From the cell containing the given text, extract its center point as [X, Y] coordinate. 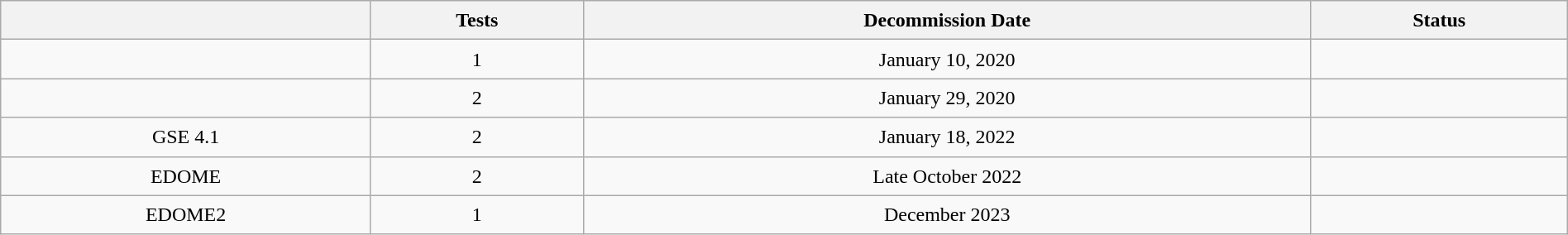
January 29, 2020 [947, 98]
January 18, 2022 [947, 137]
January 10, 2020 [947, 60]
Tests [476, 20]
December 2023 [947, 215]
EDOME2 [186, 215]
EDOME [186, 175]
Decommission Date [947, 20]
Late October 2022 [947, 175]
Status [1439, 20]
GSE 4.1 [186, 137]
